Provide the [X, Y] coordinate of the cell's center where the given text is located.  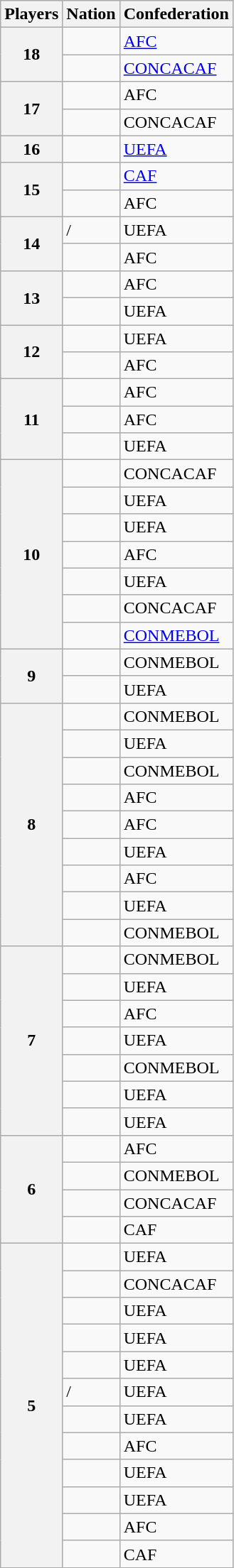
10 [31, 554]
6 [31, 1189]
12 [31, 352]
14 [31, 243]
9 [31, 676]
16 [31, 149]
Nation [91, 14]
13 [31, 297]
Players [31, 14]
8 [31, 825]
17 [31, 109]
5 [31, 1405]
11 [31, 420]
7 [31, 1041]
Confederation [176, 14]
18 [31, 55]
15 [31, 190]
